Detect which cell encompasses the target text, then output its [X, Y] center coordinate. 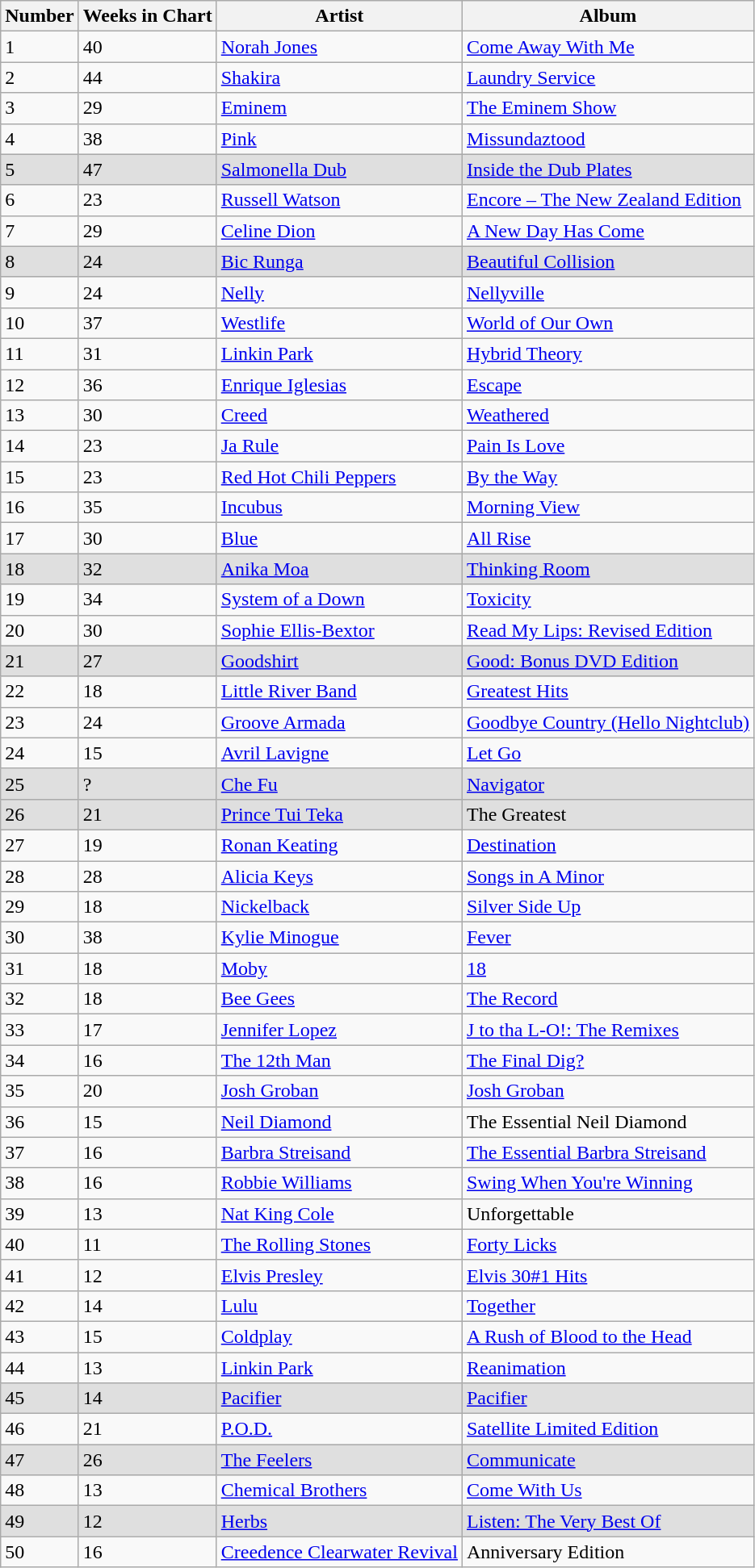
4 [40, 139]
Goodbye Country (Hello Nightclub) [607, 722]
7 [40, 231]
Prince Tui Teka [339, 814]
49 [40, 1521]
J to tha L-O!: The Remixes [607, 1030]
Nellyville [607, 292]
Destination [607, 845]
Elvis 30#1 Hits [607, 1275]
Ronan Keating [339, 845]
Chemical Brothers [339, 1491]
A Rush of Blood to the Head [607, 1336]
6 [40, 200]
Swing When You're Winning [607, 1183]
Navigator [607, 784]
Thinking Room [607, 569]
Neil Diamond [339, 1122]
Elvis Presley [339, 1275]
The Greatest [607, 814]
Barbra Streisand [339, 1152]
Jennifer Lopez [339, 1030]
Westlife [339, 323]
Blue [339, 538]
1 [40, 47]
Toxicity [607, 600]
Celine Dion [339, 231]
42 [40, 1306]
Greatest Hits [607, 692]
System of a Down [339, 600]
Beautiful Collision [607, 261]
? [147, 784]
Unforgettable [607, 1214]
Groove Armada [339, 722]
Weathered [607, 416]
39 [40, 1214]
The Final Dig? [607, 1060]
46 [40, 1429]
The Record [607, 999]
Russell Watson [339, 200]
Herbs [339, 1521]
Robbie Williams [339, 1183]
Satellite Limited Edition [607, 1429]
Shakira [339, 77]
The Essential Neil Diamond [607, 1122]
Little River Band [339, 692]
Red Hot Chili Peppers [339, 477]
Norah Jones [339, 47]
22 [40, 692]
Hybrid Theory [607, 353]
Missundaztood [607, 139]
Moby [339, 968]
Reanimation [607, 1368]
33 [40, 1030]
Escape [607, 385]
Ja Rule [339, 446]
Come With Us [607, 1491]
Coldplay [339, 1336]
Silver Side Up [607, 907]
Lulu [339, 1306]
Album [607, 16]
50 [40, 1552]
43 [40, 1336]
The 12th Man [339, 1060]
Listen: The Very Best Of [607, 1521]
P.O.D. [339, 1429]
Read My Lips: Revised Edition [607, 630]
Artist [339, 16]
45 [40, 1399]
Creed [339, 416]
Fever [607, 938]
Alicia Keys [339, 876]
Anniversary Edition [607, 1552]
A New Day Has Come [607, 231]
Enrique Iglesias [339, 385]
The Rolling Stones [339, 1244]
Salmonella Dub [339, 169]
World of Our Own [607, 323]
Nat King Cole [339, 1214]
The Essential Barbra Streisand [607, 1152]
Laundry Service [607, 77]
Together [607, 1306]
Inside the Dub Plates [607, 169]
25 [40, 784]
10 [40, 323]
3 [40, 108]
All Rise [607, 538]
5 [40, 169]
The Feelers [339, 1460]
Let Go [607, 753]
Sophie Ellis-Bextor [339, 630]
Communicate [607, 1460]
Creedence Clearwater Revival [339, 1552]
Bic Runga [339, 261]
By the Way [607, 477]
Anika Moa [339, 569]
Forty Licks [607, 1244]
Number [40, 16]
2 [40, 77]
Nelly [339, 292]
Kylie Minogue [339, 938]
Che Fu [339, 784]
Pink [339, 139]
Goodshirt [339, 661]
Eminem [339, 108]
Morning View [607, 508]
Incubus [339, 508]
Pain Is Love [607, 446]
8 [40, 261]
Come Away With Me [607, 47]
Good: Bonus DVD Edition [607, 661]
41 [40, 1275]
The Eminem Show [607, 108]
Weeks in Chart [147, 16]
Encore – The New Zealand Edition [607, 200]
9 [40, 292]
Songs in A Minor [607, 876]
48 [40, 1491]
Avril Lavigne [339, 753]
Bee Gees [339, 999]
Nickelback [339, 907]
